Extract the [X, Y] coordinate from the center of the cell holding the provided text.  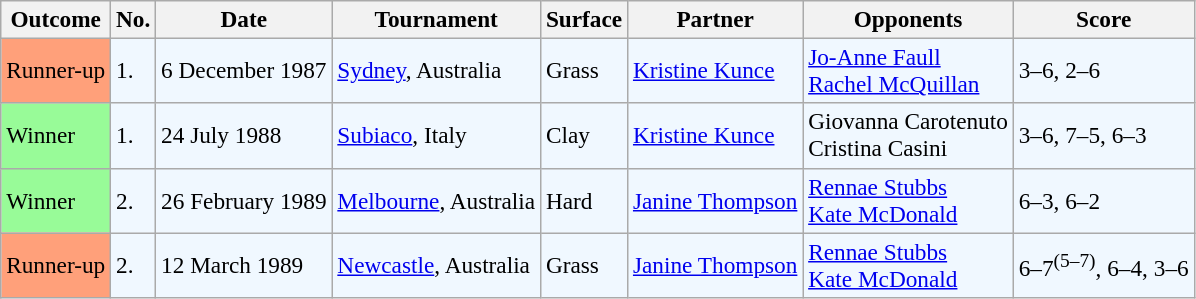
Date [244, 19]
Score [1104, 19]
Hard [584, 200]
Sydney, Australia [436, 70]
26 February 1989 [244, 200]
Partner [716, 19]
6–7(5–7), 6–4, 3–6 [1104, 264]
Tournament [436, 19]
Subiaco, Italy [436, 136]
3–6, 2–6 [1104, 70]
Surface [584, 19]
3–6, 7–5, 6–3 [1104, 136]
24 July 1988 [244, 136]
Opponents [908, 19]
Jo-Anne Faull Rachel McQuillan [908, 70]
Outcome [56, 19]
Melbourne, Australia [436, 200]
6–3, 6–2 [1104, 200]
Clay [584, 136]
Newcastle, Australia [436, 264]
Giovanna Carotenuto Cristina Casini [908, 136]
6 December 1987 [244, 70]
12 March 1989 [244, 264]
No. [134, 19]
